Return the (X, Y) coordinate for the center point of the cell that contains the specified text.  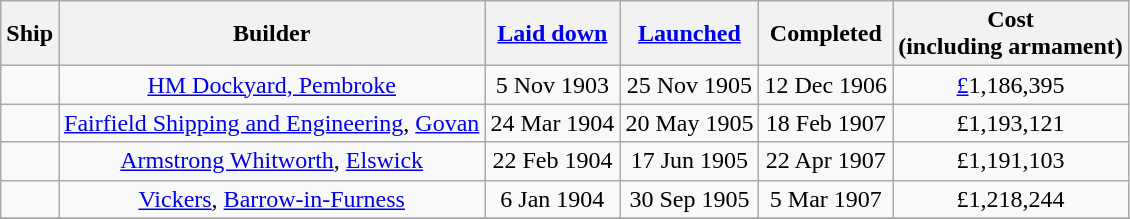
24 Mar 1904 (552, 123)
25 Nov 1905 (690, 85)
Vickers, Barrow-in-Furness (272, 199)
Armstrong Whitworth, Elswick (272, 161)
20 May 1905 (690, 123)
Launched (690, 34)
Ship (30, 34)
18 Feb 1907 (826, 123)
Completed (826, 34)
£1,193,121 (1011, 123)
30 Sep 1905 (690, 199)
Builder (272, 34)
Laid down (552, 34)
5 Mar 1907 (826, 199)
£1,191,103 (1011, 161)
£1,186,395 (1011, 85)
22 Apr 1907 (826, 161)
22 Feb 1904 (552, 161)
5 Nov 1903 (552, 85)
HM Dockyard, Pembroke (272, 85)
17 Jun 1905 (690, 161)
Fairfield Shipping and Engineering, Govan (272, 123)
6 Jan 1904 (552, 199)
Cost (including armament) (1011, 34)
£1,218,244 (1011, 199)
12 Dec 1906 (826, 85)
